From the cell containing the given text, extract its center point as (X, Y) coordinate. 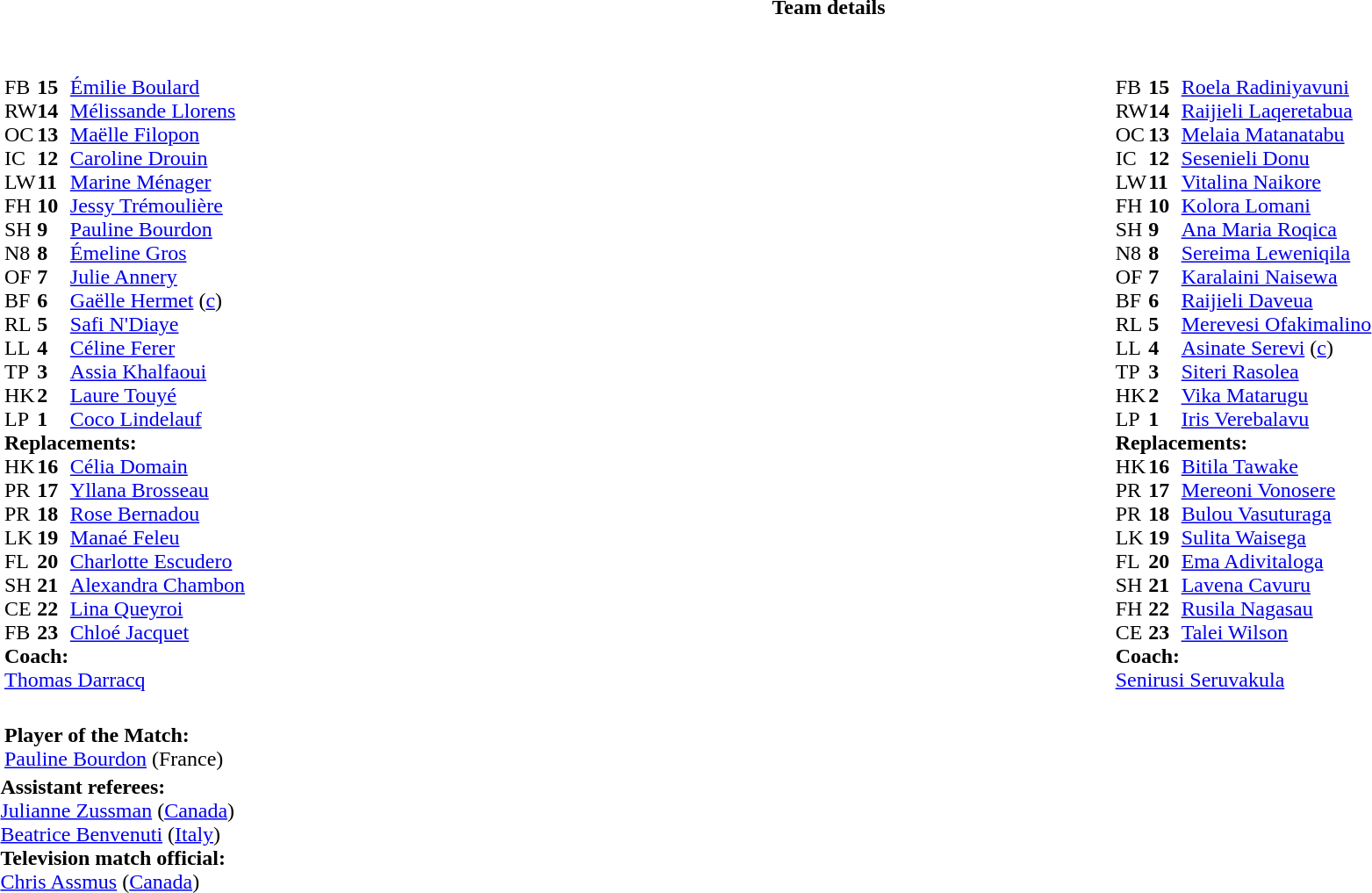
Caroline Drouin (158, 158)
Vika Matarugu (1276, 395)
Karalaini Naisewa (1276, 277)
Senirusi Seruvakula (1244, 680)
Maëlle Filopon (158, 135)
Sereima Leweniqila (1276, 253)
Lavena Cavuru (1276, 585)
Ema Adivitaloga (1276, 562)
Charlotte Escudero (158, 562)
Rose Bernadou (158, 515)
Talei Wilson (1276, 632)
Merevesi Ofakimalino (1276, 325)
Roela Radiniyavuni (1276, 88)
Alexandra Chambon (158, 585)
Asinate Serevi (c) (1276, 348)
Pauline Bourdon (158, 230)
Bulou Vasuturaga (1276, 515)
Manaé Feleu (158, 537)
Gaëlle Hermet (c) (158, 300)
Coco Lindelauf (158, 420)
Marine Ménager (158, 183)
Jessy Trémoulière (158, 205)
Chloé Jacquet (158, 632)
Bitila Tawake (1276, 467)
Raijieli Daveua (1276, 300)
Laure Touyé (158, 395)
Kolora Lomani (1276, 205)
Lina Queyroi (158, 609)
Mereoni Vonosere (1276, 490)
Julie Annery (158, 277)
Siteri Rasolea (1276, 372)
Iris Verebalavu (1276, 420)
Sulita Waisega (1276, 537)
Émeline Gros (158, 253)
Sesenieli Donu (1276, 158)
Safi N'Diaye (158, 325)
Melaia Matanatabu (1276, 135)
Célia Domain (158, 467)
Céline Ferer (158, 348)
Raijieli Laqeretabua (1276, 111)
Yllana Brosseau (158, 490)
Mélissande Llorens (158, 111)
Émilie Boulard (158, 88)
Ana Maria Roqica (1276, 230)
Rusila Nagasau (1276, 609)
Vitalina Naikore (1276, 183)
Thomas Darracq (125, 680)
Assia Khalfaoui (158, 372)
